Capture the cell that displays the provided text and extract its (x, y) central coordinate. 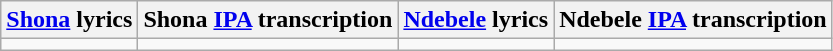
Ndebele lyrics (476, 20)
Shona lyrics (70, 20)
Ndebele IPA transcription (694, 20)
Shona IPA transcription (268, 20)
